Detect which cell encompasses the target text, then output its (X, Y) center coordinate. 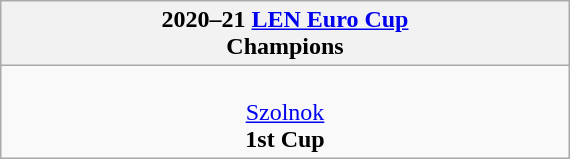
2020–21 LEN Euro CupChampions (284, 34)
Szolnok1st Cup (284, 112)
